For the text-containing cell, return its midpoint in [x, y] coordinate format. 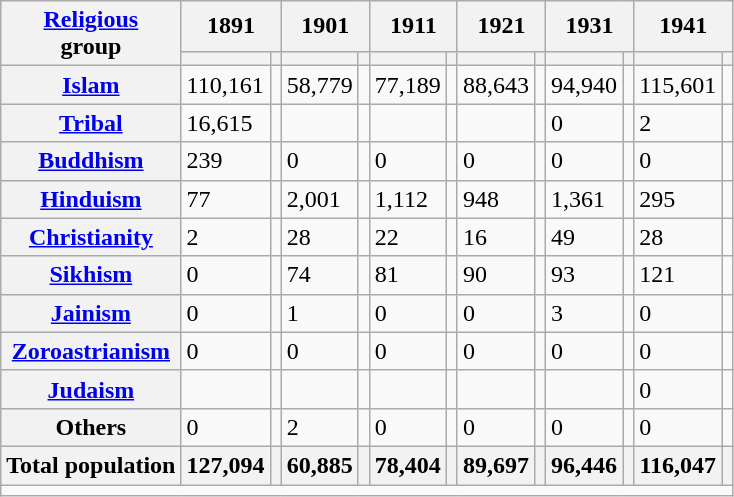
Judaism [91, 389]
58,779 [320, 85]
121 [678, 275]
3 [584, 313]
1901 [325, 26]
Islam [91, 85]
1931 [590, 26]
948 [496, 199]
74 [320, 275]
110,161 [226, 85]
1,361 [584, 199]
295 [678, 199]
96,446 [584, 465]
81 [408, 275]
Zoroastrianism [91, 351]
1891 [231, 26]
16,615 [226, 123]
116,047 [678, 465]
77,189 [408, 85]
127,094 [226, 465]
90 [496, 275]
Religiousgroup [91, 34]
Christianity [91, 237]
49 [584, 237]
77 [226, 199]
Tribal [91, 123]
Total population [91, 465]
93 [584, 275]
88,643 [496, 85]
22 [408, 237]
239 [226, 161]
Hinduism [91, 199]
1 [320, 313]
89,697 [496, 465]
Jainism [91, 313]
94,940 [584, 85]
1941 [684, 26]
115,601 [678, 85]
Sikhism [91, 275]
1921 [501, 26]
60,885 [320, 465]
1911 [413, 26]
Buddhism [91, 161]
2,001 [320, 199]
78,404 [408, 465]
16 [496, 237]
1,112 [408, 199]
Others [91, 427]
